Search for the cell housing the specified text and yield its [X, Y] center coordinate. 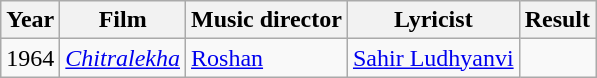
Film [123, 20]
Result [557, 20]
Year [30, 20]
Roshan [267, 58]
Sahir Ludhyanvi [433, 58]
Chitralekha [123, 58]
Music director [267, 20]
Lyricist [433, 20]
1964 [30, 58]
